Return (X, Y) of the center of cell containing provided text 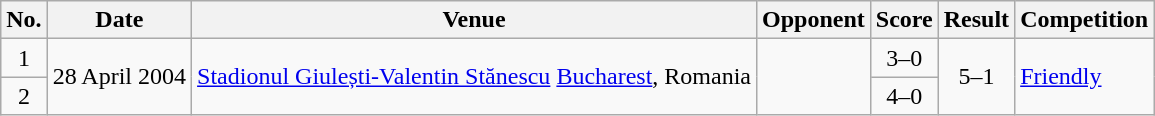
Friendly (1084, 77)
4–0 (904, 96)
Competition (1084, 20)
28 April 2004 (119, 77)
3–0 (904, 58)
No. (24, 20)
Date (119, 20)
5–1 (976, 77)
Stadionul Giulești-Valentin Stănescu Bucharest, Romania (474, 77)
Opponent (814, 20)
2 (24, 96)
Result (976, 20)
Venue (474, 20)
1 (24, 58)
Score (904, 20)
